Output the (X, Y) coordinate of the center of the cell containing the given text.  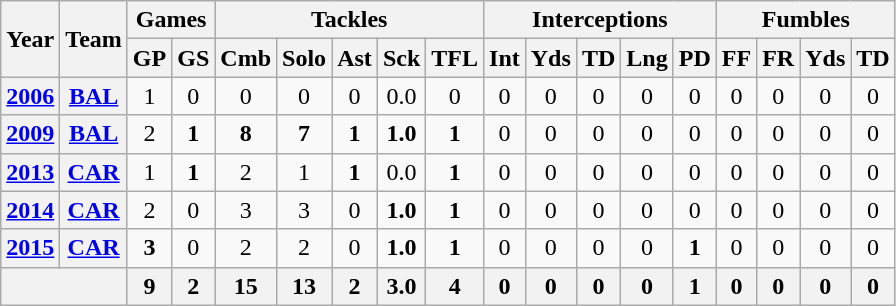
2015 (30, 248)
Lng (647, 58)
Int (505, 58)
3.0 (401, 286)
Team (94, 39)
Interceptions (600, 20)
Cmb (246, 58)
15 (246, 286)
Fumbles (806, 20)
13 (304, 286)
9 (149, 286)
8 (246, 134)
Tackles (350, 20)
Solo (304, 58)
4 (455, 286)
TFL (455, 58)
2006 (30, 96)
7 (304, 134)
GP (149, 58)
FR (778, 58)
2009 (30, 134)
Games (170, 20)
Ast (355, 58)
Year (30, 39)
2013 (30, 172)
Sck (401, 58)
PD (694, 58)
FF (736, 58)
GS (194, 58)
2014 (30, 210)
